Detect which cell encompasses the target text, then output its (X, Y) center coordinate. 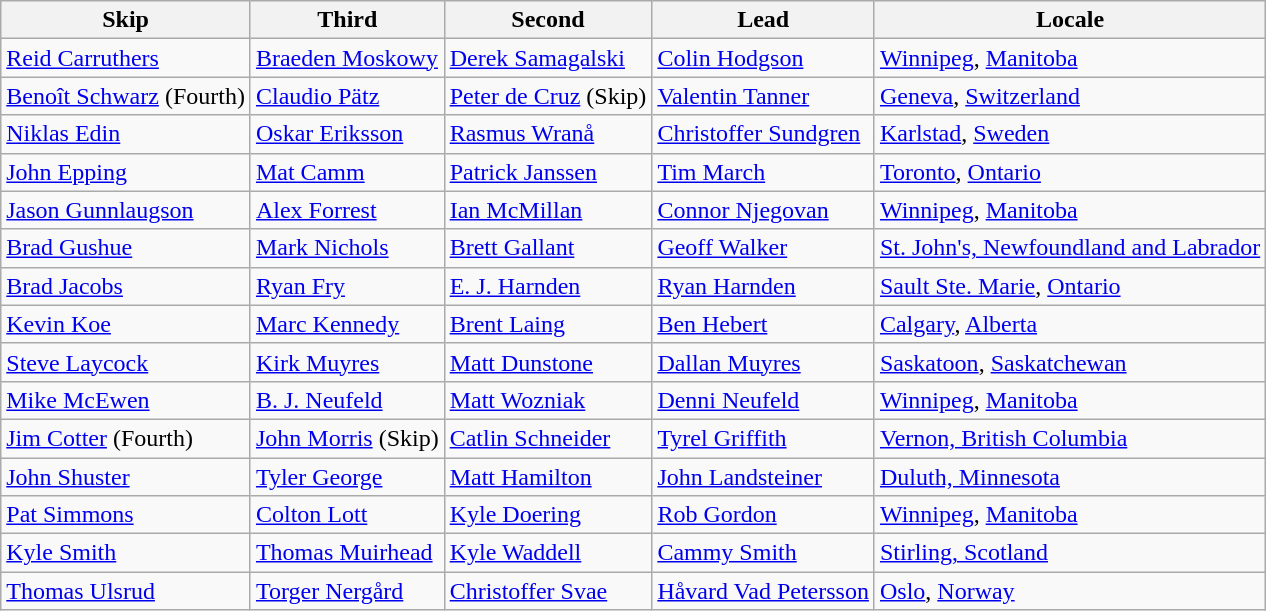
Jim Cotter (Fourth) (126, 438)
Tyler George (347, 477)
Benoît Schwarz (Fourth) (126, 96)
Marc Kennedy (347, 324)
Peter de Cruz (Skip) (548, 96)
Skip (126, 20)
Calgary, Alberta (1070, 324)
Ian McMillan (548, 210)
Brett Gallant (548, 248)
St. John's, Newfoundland and Labrador (1070, 248)
Rob Gordon (764, 515)
Torger Nergård (347, 591)
Colin Hodgson (764, 58)
John Epping (126, 172)
Reid Carruthers (126, 58)
John Morris (Skip) (347, 438)
Valentin Tanner (764, 96)
Colton Lott (347, 515)
Matt Hamilton (548, 477)
Mat Camm (347, 172)
Kyle Waddell (548, 553)
Matt Wozniak (548, 400)
Brad Jacobs (126, 286)
Kyle Doering (548, 515)
Karlstad, Sweden (1070, 134)
Mike McEwen (126, 400)
Lead (764, 20)
Second (548, 20)
Tim March (764, 172)
Catlin Schneider (548, 438)
John Landsteiner (764, 477)
Tyrel Griffith (764, 438)
Dallan Muyres (764, 362)
Kirk Muyres (347, 362)
Cammy Smith (764, 553)
Third (347, 20)
John Shuster (126, 477)
Patrick Janssen (548, 172)
Sault Ste. Marie, Ontario (1070, 286)
Connor Njegovan (764, 210)
Oskar Eriksson (347, 134)
Kevin Koe (126, 324)
Mark Nichols (347, 248)
Geneva, Switzerland (1070, 96)
Vernon, British Columbia (1070, 438)
Thomas Ulsrud (126, 591)
Pat Simmons (126, 515)
Rasmus Wranå (548, 134)
Saskatoon, Saskatchewan (1070, 362)
Geoff Walker (764, 248)
Ryan Harnden (764, 286)
Alex Forrest (347, 210)
Christoffer Svae (548, 591)
Claudio Pätz (347, 96)
Ryan Fry (347, 286)
Thomas Muirhead (347, 553)
Brad Gushue (126, 248)
Locale (1070, 20)
Steve Laycock (126, 362)
Denni Neufeld (764, 400)
Toronto, Ontario (1070, 172)
B. J. Neufeld (347, 400)
E. J. Harnden (548, 286)
Niklas Edin (126, 134)
Ben Hebert (764, 324)
Kyle Smith (126, 553)
Brent Laing (548, 324)
Stirling, Scotland (1070, 553)
Håvard Vad Petersson (764, 591)
Christoffer Sundgren (764, 134)
Jason Gunnlaugson (126, 210)
Oslo, Norway (1070, 591)
Matt Dunstone (548, 362)
Braeden Moskowy (347, 58)
Derek Samagalski (548, 58)
Duluth, Minnesota (1070, 477)
